Locate the cell with the specified text and output its [X, Y] center coordinate. 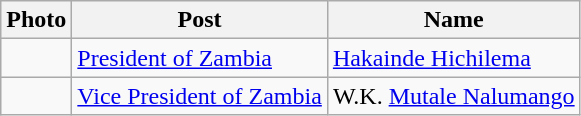
Hakainde Hichilema [454, 58]
Vice President of Zambia [200, 96]
Post [200, 20]
W.K. Mutale Nalumango [454, 96]
Name [454, 20]
President of Zambia [200, 58]
Photo [36, 20]
